Output the (x, y) coordinate of the center of the cell containing the given text.  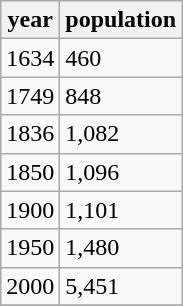
1749 (30, 96)
1836 (30, 134)
1850 (30, 172)
460 (121, 58)
1634 (30, 58)
1,101 (121, 210)
year (30, 20)
5,451 (121, 286)
1,480 (121, 248)
848 (121, 96)
2000 (30, 286)
1900 (30, 210)
population (121, 20)
1,096 (121, 172)
1,082 (121, 134)
1950 (30, 248)
